Determine the [X, Y] coordinate at the center of the cell enclosing the given text.  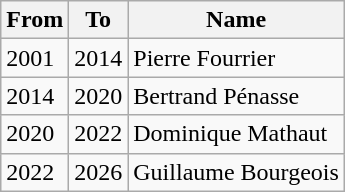
Name [236, 20]
Bertrand Pénasse [236, 96]
Pierre Fourrier [236, 58]
To [98, 20]
Dominique Mathaut [236, 134]
From [35, 20]
2001 [35, 58]
2026 [98, 172]
Guillaume Bourgeois [236, 172]
